Pinpoint the cell where the given text exists, returning its [X, Y] midpoint coordinate. 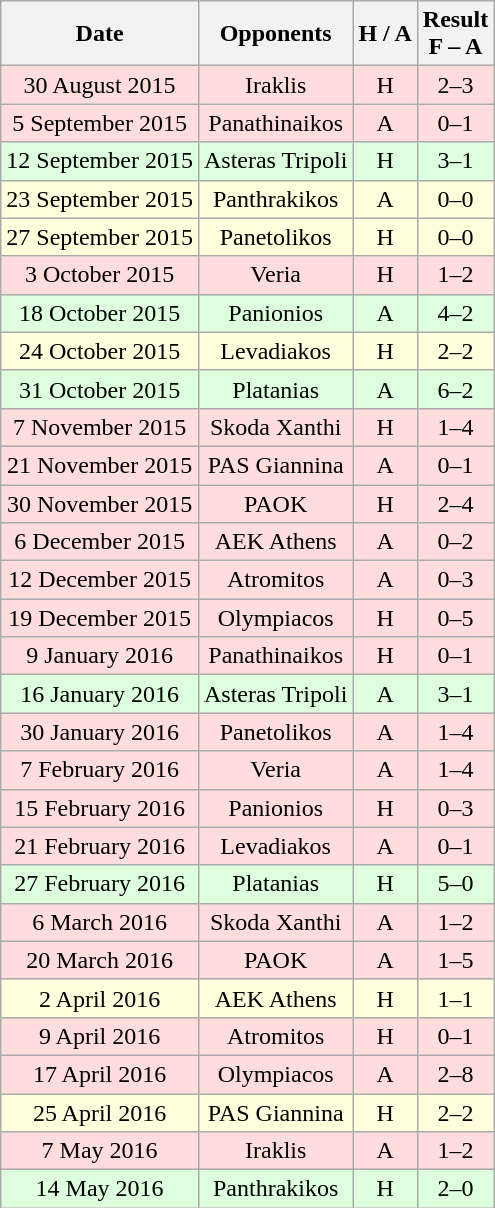
19 December 2015 [100, 618]
23 September 2015 [100, 199]
14 May 2016 [100, 1189]
31 October 2015 [100, 389]
6–2 [455, 389]
3 October 2015 [100, 275]
15 February 2016 [100, 808]
Date [100, 34]
12 September 2015 [100, 161]
ResultF – A [455, 34]
0–2 [455, 542]
27 February 2016 [100, 884]
6 March 2016 [100, 922]
2–8 [455, 1074]
17 April 2016 [100, 1074]
21 February 2016 [100, 846]
16 January 2016 [100, 694]
7 November 2015 [100, 427]
2–3 [455, 85]
27 September 2015 [100, 237]
1–5 [455, 960]
5–0 [455, 884]
1–1 [455, 998]
25 April 2016 [100, 1113]
12 December 2015 [100, 580]
0–5 [455, 618]
30 August 2015 [100, 85]
9 January 2016 [100, 656]
Opponents [275, 34]
2–0 [455, 1189]
30 January 2016 [100, 732]
H / A [385, 34]
7 May 2016 [100, 1151]
24 October 2015 [100, 351]
2 April 2016 [100, 998]
6 December 2015 [100, 542]
2–4 [455, 503]
18 October 2015 [100, 313]
9 April 2016 [100, 1036]
4–2 [455, 313]
30 November 2015 [100, 503]
21 November 2015 [100, 465]
5 September 2015 [100, 123]
20 March 2016 [100, 960]
7 February 2016 [100, 770]
